Search for the cell housing the specified text and yield its (X, Y) center coordinate. 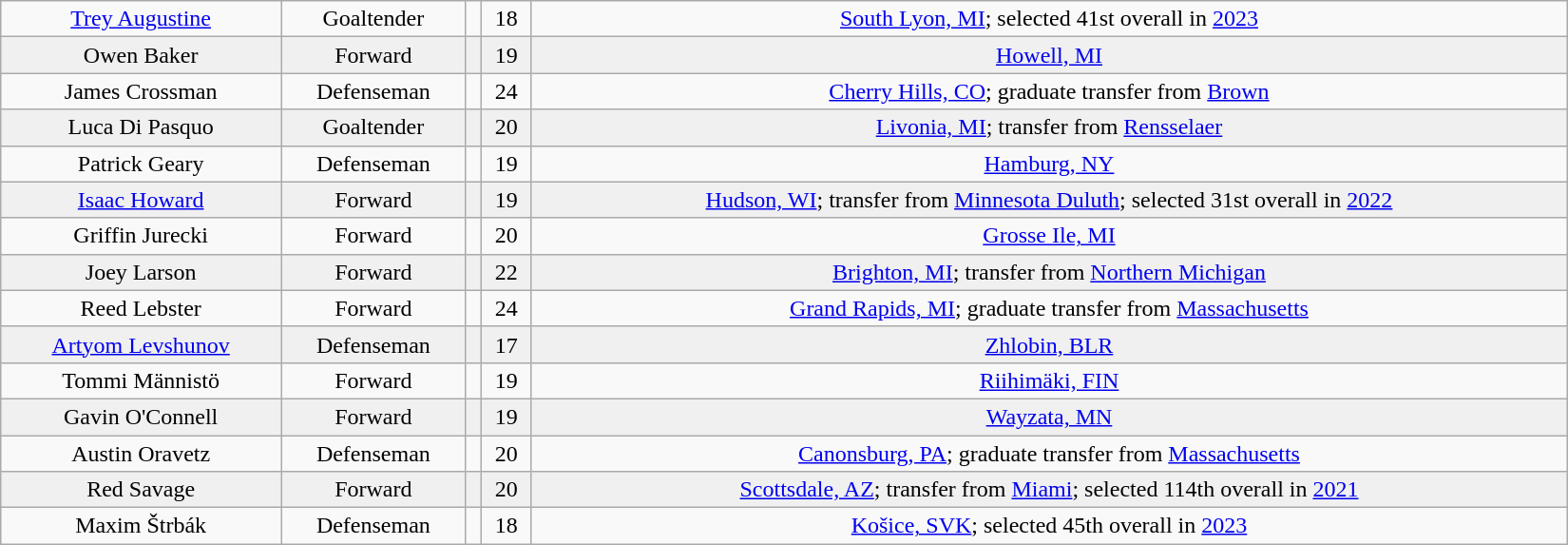
Hudson, WI; transfer from Minnesota Duluth; selected 31st overall in 2022 (1049, 200)
Owen Baker (141, 55)
James Crossman (141, 91)
Brighton, MI; transfer from Northern Michigan (1049, 272)
Reed Lebster (141, 308)
Canonsburg, PA; graduate transfer from Massachusetts (1049, 454)
Griffin Jurecki (141, 236)
Hamburg, NY (1049, 164)
Livonia, MI; transfer from Rensselaer (1049, 127)
Grand Rapids, MI; graduate transfer from Massachusetts (1049, 308)
Artyom Levshunov (141, 344)
Maxim Štrbák (141, 526)
Joey Larson (141, 272)
Košice, SVK; selected 45th overall in 2023 (1049, 526)
22 (507, 272)
Grosse Ile, MI (1049, 236)
Luca Di Pasquo (141, 127)
South Lyon, MI; selected 41st overall in 2023 (1049, 19)
Gavin O'Connell (141, 417)
Patrick Geary (141, 164)
Riihimäki, FIN (1049, 380)
Scottsdale, AZ; transfer from Miami; selected 114th overall in 2021 (1049, 490)
Trey Augustine (141, 19)
Red Savage (141, 490)
Austin Oravetz (141, 454)
Wayzata, MN (1049, 417)
Tommi Männistö (141, 380)
Zhlobin, BLR (1049, 344)
Isaac Howard (141, 200)
Howell, MI (1049, 55)
Cherry Hills, CO; graduate transfer from Brown (1049, 91)
17 (507, 344)
